Detect which cell encompasses the target text, then output its [X, Y] center coordinate. 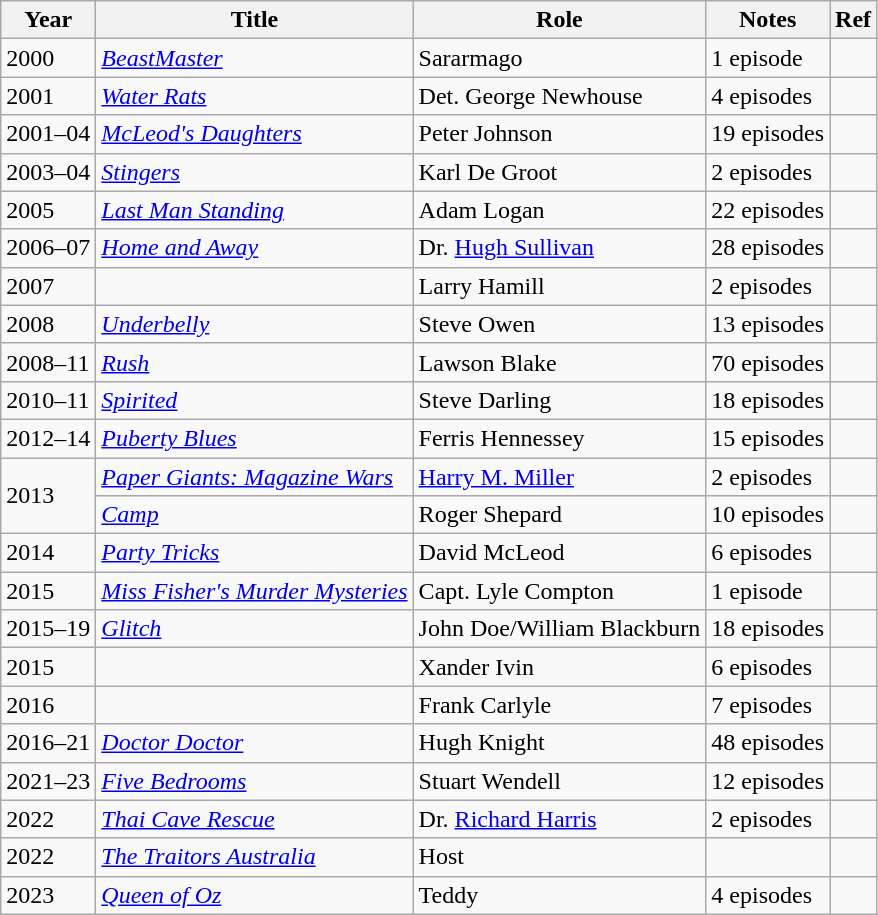
Steve Owen [560, 324]
2001 [48, 96]
2007 [48, 286]
Glitch [254, 629]
Doctor Doctor [254, 743]
David McLeod [560, 553]
Karl De Groot [560, 172]
Capt. Lyle Compton [560, 591]
10 episodes [768, 515]
Role [560, 20]
McLeod's Daughters [254, 134]
48 episodes [768, 743]
19 episodes [768, 134]
2016–21 [48, 743]
13 episodes [768, 324]
Larry Hamill [560, 286]
Roger Shepard [560, 515]
Peter Johnson [560, 134]
Camp [254, 515]
2008–11 [48, 362]
Year [48, 20]
The Traitors Australia [254, 857]
2016 [48, 705]
Miss Fisher's Murder Mysteries [254, 591]
2001–04 [48, 134]
Hugh Knight [560, 743]
Five Bedrooms [254, 781]
Notes [768, 20]
2000 [48, 58]
BeastMaster [254, 58]
Host [560, 857]
Water Rats [254, 96]
Queen of Oz [254, 895]
Underbelly [254, 324]
Lawson Blake [560, 362]
2006–07 [48, 248]
2012–14 [48, 438]
John Doe/William Blackburn [560, 629]
Paper Giants: Magazine Wars [254, 477]
Stuart Wendell [560, 781]
Xander Ivin [560, 667]
Ref [854, 20]
70 episodes [768, 362]
2008 [48, 324]
7 episodes [768, 705]
Home and Away [254, 248]
Party Tricks [254, 553]
Steve Darling [560, 400]
2015–19 [48, 629]
Stingers [254, 172]
12 episodes [768, 781]
15 episodes [768, 438]
Sararmago [560, 58]
2003–04 [48, 172]
Dr. Hugh Sullivan [560, 248]
Adam Logan [560, 210]
Dr. Richard Harris [560, 819]
2013 [48, 496]
22 episodes [768, 210]
Title [254, 20]
Puberty Blues [254, 438]
Thai Cave Rescue [254, 819]
2005 [48, 210]
Teddy [560, 895]
28 episodes [768, 248]
Det. George Newhouse [560, 96]
2021–23 [48, 781]
Harry M. Miller [560, 477]
Spirited [254, 400]
2010–11 [48, 400]
2014 [48, 553]
Ferris Hennessey [560, 438]
Rush [254, 362]
2023 [48, 895]
Frank Carlyle [560, 705]
Last Man Standing [254, 210]
